Return the [X, Y] coordinate for the center point of the cell that contains the specified text.  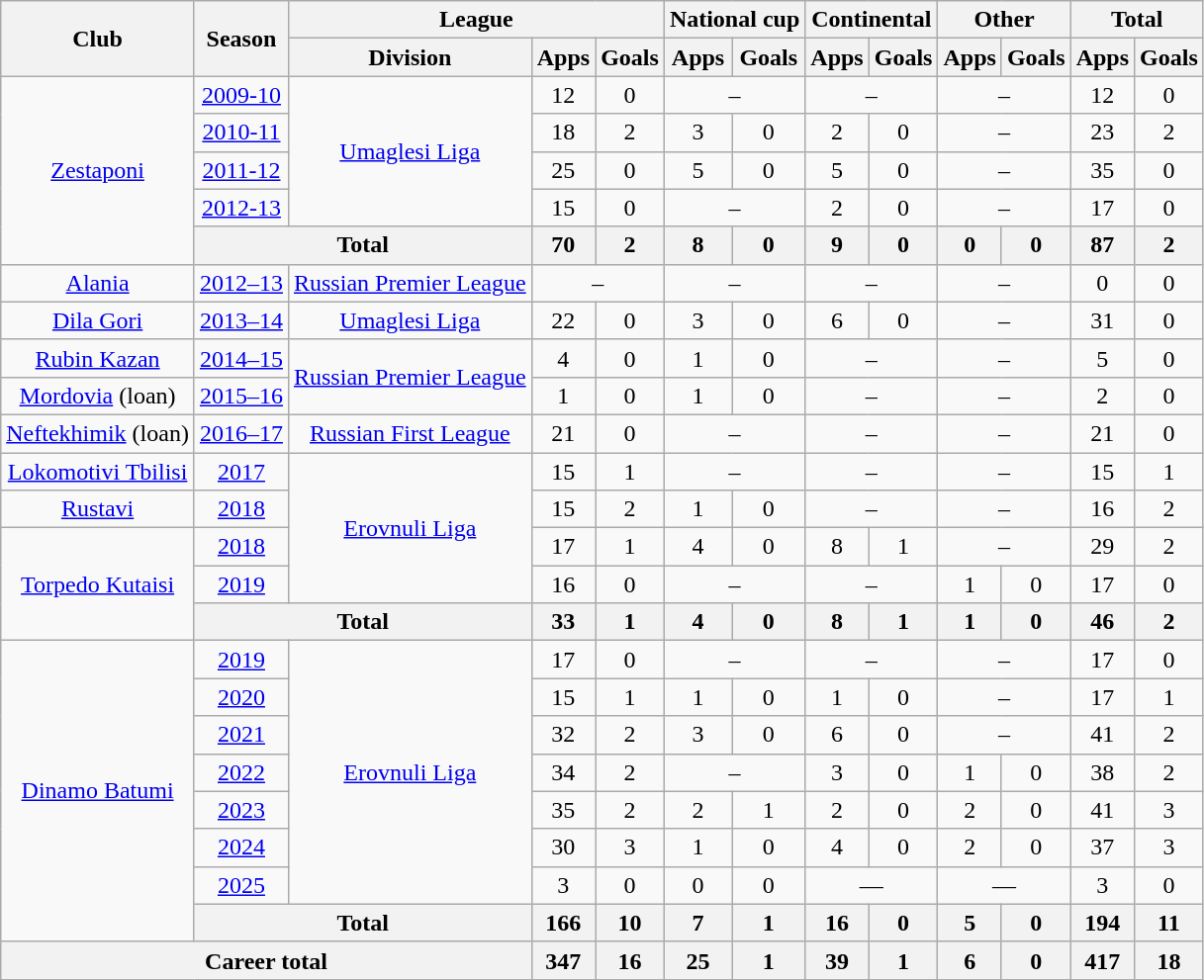
Rubin Kazan [98, 358]
2012–13 [241, 283]
37 [1102, 847]
9 [837, 245]
2020 [241, 697]
39 [837, 960]
2011-12 [241, 170]
Dila Gori [98, 320]
2021 [241, 735]
2014–15 [241, 358]
87 [1102, 245]
Alania [98, 283]
166 [563, 923]
Season [241, 39]
33 [563, 622]
10 [630, 923]
Career total [266, 960]
Continental [872, 20]
29 [1102, 547]
32 [563, 735]
23 [1102, 133]
Rustavi [98, 509]
417 [1102, 960]
Lokomotivi Tbilisi [98, 472]
2015–16 [241, 396]
70 [563, 245]
7 [697, 923]
Club [98, 39]
22 [563, 320]
347 [563, 960]
2022 [241, 772]
Torpedo Kutaisi [98, 584]
League [476, 20]
2025 [241, 885]
2023 [241, 810]
34 [563, 772]
2010-11 [241, 133]
Neftekhimik (loan) [98, 433]
31 [1102, 320]
46 [1102, 622]
Mordovia (loan) [98, 396]
30 [563, 847]
2024 [241, 847]
2013–14 [241, 320]
Dinamo Batumi [98, 791]
Zestaponi [98, 170]
2009-10 [241, 95]
194 [1102, 923]
11 [1169, 923]
38 [1102, 772]
Division [410, 57]
2017 [241, 472]
Other [1004, 20]
Russian First League [410, 433]
2012-13 [241, 208]
2016–17 [241, 433]
National cup [734, 20]
